Capture the cell that displays the provided text and extract its (x, y) central coordinate. 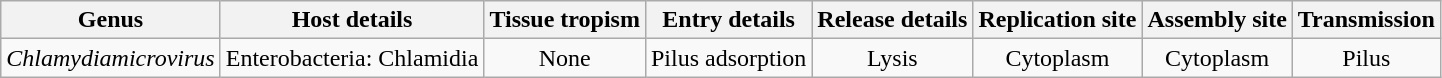
Genus (110, 20)
Assembly site (1217, 20)
Release details (892, 20)
Chlamydiamicrovirus (110, 58)
Pilus (1366, 58)
None (565, 58)
Transmission (1366, 20)
Host details (352, 20)
Pilus adsorption (728, 58)
Enterobacteria: Chlamidia (352, 58)
Entry details (728, 20)
Replication site (1058, 20)
Tissue tropism (565, 20)
Lysis (892, 58)
